Determine the (X, Y) coordinate at the center of the cell enclosing the given text.  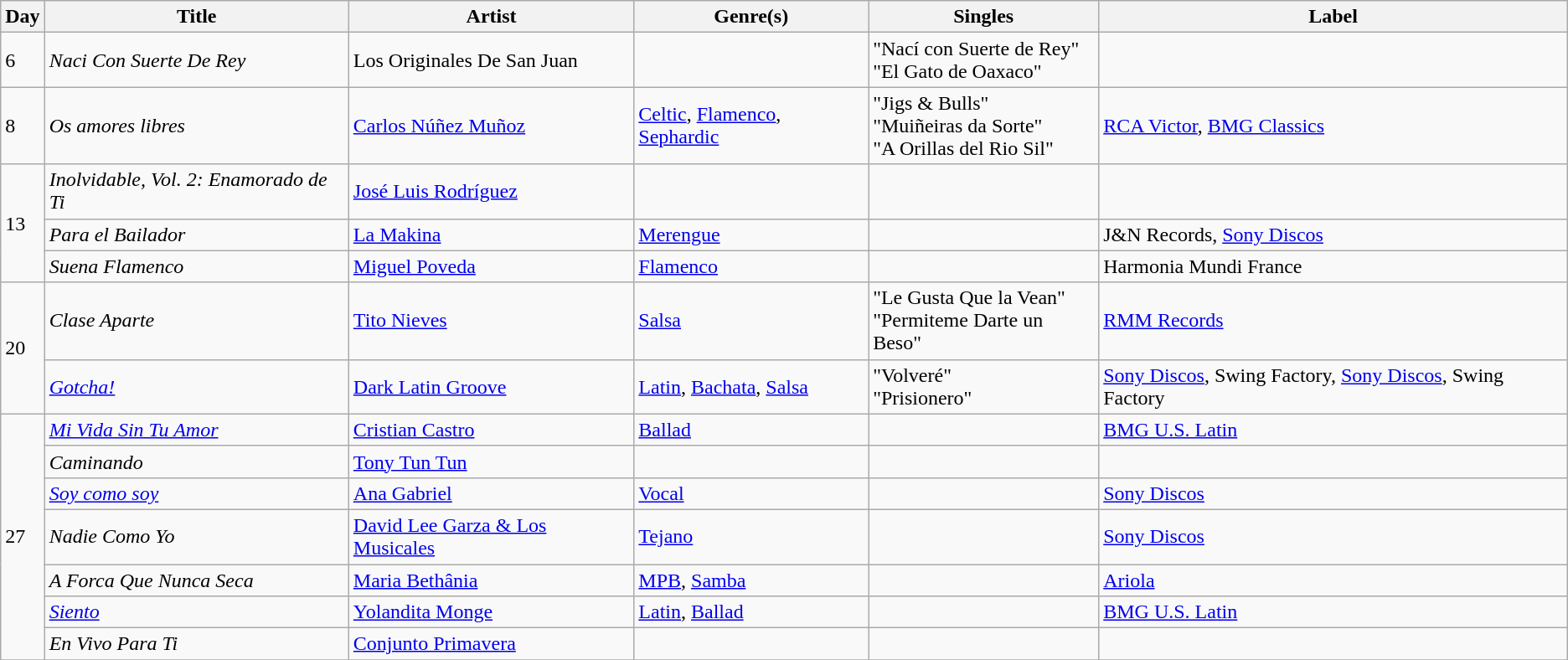
Vocal (751, 493)
Latin, Ballad (751, 612)
Tejano (751, 536)
Conjunto Primavera (491, 644)
Miguel Poveda (491, 266)
"Nací con Suerte de Rey""El Gato de Oaxaco" (983, 60)
La Makina (491, 235)
13 (23, 223)
6 (23, 60)
Mi Vida Sin Tu Amor (196, 430)
"Jigs & Bulls""Muiñeiras da Sorte""A Orillas del Rio Sil" (983, 126)
Latin, Bachata, Salsa (751, 387)
Os amores libres (196, 126)
José Luis Rodríguez (491, 191)
Naci Con Suerte De Rey (196, 60)
Title (196, 17)
Yolandita Monge (491, 612)
20 (23, 348)
Suena Flamenco (196, 266)
8 (23, 126)
Dark Latin Groove (491, 387)
Artist (491, 17)
A Forca Que Nunca Seca (196, 580)
Label (1333, 17)
Tito Nieves (491, 321)
Clase Aparte (196, 321)
Celtic, Flamenco, Sephardic (751, 126)
"Le Gusta Que la Vean""Permiteme Darte un Beso" (983, 321)
Cristian Castro (491, 430)
En Vivo Para Ti (196, 644)
Soy como soy (196, 493)
Para el Bailador (196, 235)
RCA Victor, BMG Classics (1333, 126)
David Lee Garza & Los Musicales (491, 536)
Ariola (1333, 580)
Ana Gabriel (491, 493)
RMM Records (1333, 321)
Los Originales De San Juan (491, 60)
Ballad (751, 430)
Gotcha! (196, 387)
Salsa (751, 321)
Day (23, 17)
Sony Discos, Swing Factory, Sony Discos, Swing Factory (1333, 387)
Caminando (196, 461)
Flamenco (751, 266)
27 (23, 536)
Nadie Como Yo (196, 536)
MPB, Samba (751, 580)
Tony Tun Tun (491, 461)
Harmonia Mundi France (1333, 266)
Merengue (751, 235)
"Volveré""Prisionero" (983, 387)
Inolvidable, Vol. 2: Enamorado de Ti (196, 191)
Genre(s) (751, 17)
Siento (196, 612)
Maria Bethânia (491, 580)
Carlos Núñez Muñoz (491, 126)
J&N Records, Sony Discos (1333, 235)
Singles (983, 17)
